Identify which cell holds the provided text, then report its [x, y] central coordinate. 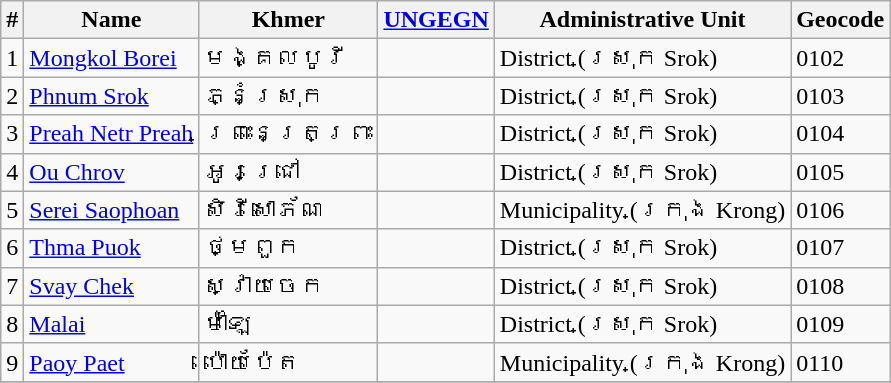
8 [12, 324]
0105 [840, 172]
0103 [840, 96]
អូរជ្រៅ [288, 172]
Preah Netr Preah [112, 134]
0108 [840, 286]
9 [12, 362]
UNGEGN [436, 20]
Ou Chrov [112, 172]
ម៉ាឡៃ [288, 324]
1 [12, 58]
6 [12, 248]
ព្រះនេត្រព្រះ [288, 134]
Thma Puok [112, 248]
2 [12, 96]
4 [12, 172]
Name [112, 20]
# [12, 20]
0102 [840, 58]
មង្គលបូរី [288, 58]
ភ្នំស្រុក [288, 96]
Serei Saophoan [112, 210]
ប៉ោយប៉ែត [288, 362]
3 [12, 134]
0106 [840, 210]
5 [12, 210]
Mongkol Borei [112, 58]
0109 [840, 324]
Administrative Unit [642, 20]
0110 [840, 362]
Phnum Srok [112, 96]
ថ្មពួក [288, 248]
Geocode [840, 20]
Malai [112, 324]
Paoy Paet [112, 362]
ស្វាយចេក [288, 286]
0104 [840, 134]
7 [12, 286]
Khmer [288, 20]
0107 [840, 248]
សិរីសោភ័ណ [288, 210]
Svay Chek [112, 286]
